Determine the (X, Y) coordinate at the center of the cell enclosing the given text.  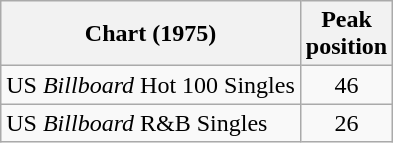
26 (346, 123)
46 (346, 85)
Peak position (346, 34)
US Billboard Hot 100 Singles (151, 85)
Chart (1975) (151, 34)
US Billboard R&B Singles (151, 123)
